Extract the (X, Y) coordinate from the center of the cell holding the provided text.  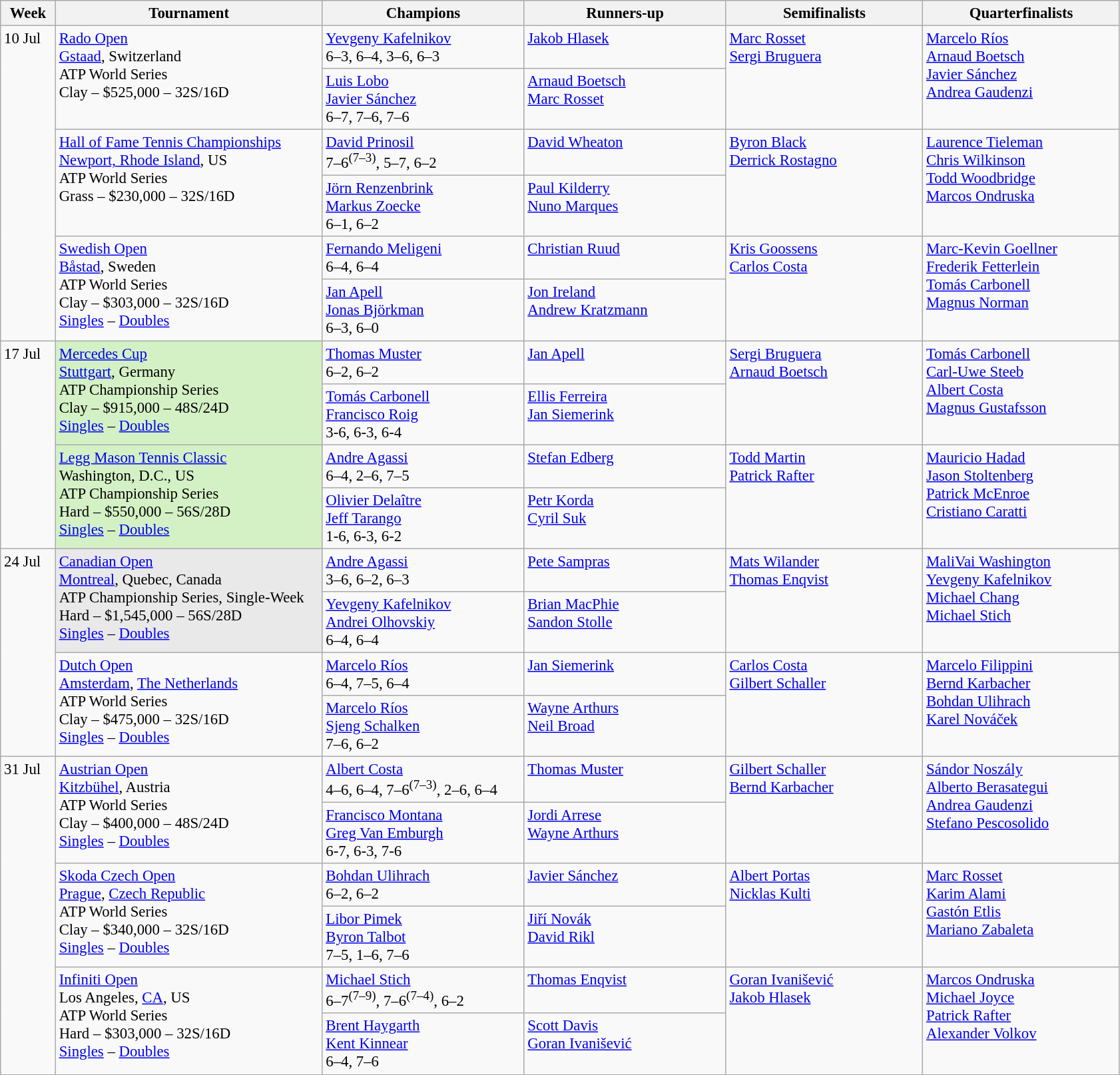
Andre Agassi 6–4, 2–6, 7–5 (423, 466)
Laurence Tieleman Chris Wilkinson Todd Woodbridge Marcos Ondruska (1021, 184)
MaliVai Washington Yevgeny Kafelnikov Michael Chang Michael Stich (1021, 600)
Semifinalists (824, 13)
Libor Pimek Byron Talbot 7–5, 1–6, 7–6 (423, 937)
Swedish Open Båstad, SwedenATP World SeriesClay – $303,000 – 32S/16D Singles – Doubles (189, 289)
Wayne Arthurs Neil Broad (625, 726)
Sergi Bruguera Arnaud Boetsch (824, 393)
31 Jul (28, 915)
Jakob Hlasek (625, 48)
Jan Apell (625, 362)
24 Jul (28, 652)
Carlos Costa Gilbert Schaller (824, 704)
Marc Rosset Karim Alami Gastón Etlis Mariano Zabaleta (1021, 915)
Luis Lobo Javier Sánchez 6–7, 7–6, 7–6 (423, 99)
Mercedes Cup Stuttgart, GermanyATP Championship SeriesClay – $915,000 – 48S/24D Singles – Doubles (189, 393)
Stefan Edberg (625, 466)
Tomás Carbonell Carl-Uwe Steeb Albert Costa Magnus Gustafsson (1021, 393)
Kris Goossens Carlos Costa (824, 289)
Rado Open Gstaad, SwitzerlandATP World SeriesClay – $525,000 – 32S/16D (189, 78)
Skoda Czech Open Prague, Czech RepublicATP World SeriesClay – $340,000 – 32S/16DSingles – Doubles (189, 915)
Tomás Carbonell Francisco Roig 3-6, 6-3, 6-4 (423, 414)
Champions (423, 13)
Thomas Enqvist (625, 990)
Javier Sánchez (625, 885)
Olivier Delaître Jeff Tarango 1-6, 6-3, 6-2 (423, 518)
Jan Siemerink (625, 674)
Marcelo Ríos Arnaud Boetsch Javier Sánchez Andrea Gaudenzi (1021, 78)
Byron Black Derrick Rostagno (824, 184)
Brent Haygarth Kent Kinnear 6–4, 7–6 (423, 1044)
Paul Kilderry Nuno Marques (625, 206)
Bohdan Ulihrach 6–2, 6–2 (423, 885)
Marcelo Ríos Sjeng Schalken 7–6, 6–2 (423, 726)
Sándor Noszály Alberto Berasategui Andrea Gaudenzi Stefano Pescosolido (1021, 809)
10 Jul (28, 184)
Runners-up (625, 13)
Brian MacPhie Sandon Stolle (625, 622)
Jiří Novák David Rikl (625, 937)
Infiniti Open Los Angeles, CA, USATP World SeriesHard – $303,000 – 32S/16D Singles – Doubles (189, 1021)
David Prinosil 7–6(7–3), 5–7, 6–2 (423, 153)
Michael Stich 6–7(7–9), 7–6(7–4), 6–2 (423, 990)
Quarterfinalists (1021, 13)
Jon Ireland Andrew Kratzmann (625, 310)
Tournament (189, 13)
Yevgeny Kafelnikov 6–3, 6–4, 3–6, 6–3 (423, 48)
Marc-Kevin Goellner Frederik Fetterlein Tomás Carbonell Magnus Norman (1021, 289)
Hall of Fame Tennis Championships Newport, Rhode Island, USATP World SeriesGrass – $230,000 – 32S/16D (189, 184)
Mauricio Hadad Jason Stoltenberg Patrick McEnroe Cristiano Caratti (1021, 497)
Scott Davis Goran Ivanišević (625, 1044)
David Wheaton (625, 153)
Yevgeny Kafelnikov Andrei Olhovskiy 6–4, 6–4 (423, 622)
17 Jul (28, 445)
Thomas Muster (625, 779)
Arnaud Boetsch Marc Rosset (625, 99)
Petr Korda Cyril Suk (625, 518)
Jordi Arrese Wayne Arthurs (625, 833)
Albert Portas Nicklas Kulti (824, 915)
Gilbert Schaller Bernd Karbacher (824, 809)
Austrian Open Kitzbühel, AustriaATP World SeriesClay – $400,000 – 48S/24D Singles – Doubles (189, 809)
Marcelo Filippini Bernd Karbacher Bohdan Ulihrach Karel Nováček (1021, 704)
Marc Rosset Sergi Bruguera (824, 78)
Thomas Muster 6–2, 6–2 (423, 362)
Christian Ruud (625, 258)
Todd Martin Patrick Rafter (824, 497)
Pete Sampras (625, 570)
Fernando Meligeni 6–4, 6–4 (423, 258)
Goran Ivanišević Jakob Hlasek (824, 1021)
Marcelo Ríos 6–4, 7–5, 6–4 (423, 674)
Marcos Ondruska Michael Joyce Patrick Rafter Alexander Volkov (1021, 1021)
Jörn Renzenbrink Markus Zoecke 6–1, 6–2 (423, 206)
Mats Wilander Thomas Enqvist (824, 600)
Francisco Montana Greg Van Emburgh 6-7, 6-3, 7-6 (423, 833)
Week (28, 13)
Dutch Open Amsterdam, The NetherlandsATP World SeriesClay – $475,000 – 32S/16D Singles – Doubles (189, 704)
Canadian Open Montreal, Quebec, CanadaATP Championship Series, Single-WeekHard – $1,545,000 – 56S/28D Singles – Doubles (189, 600)
Ellis Ferreira Jan Siemerink (625, 414)
Legg Mason Tennis Classic Washington, D.C., USATP Championship SeriesHard – $550,000 – 56S/28D Singles – Doubles (189, 497)
Jan Apell Jonas Björkman 6–3, 6–0 (423, 310)
Andre Agassi 3–6, 6–2, 6–3 (423, 570)
Albert Costa 4–6, 6–4, 7–6(7–3), 2–6, 6–4 (423, 779)
